From the cell containing the given text, extract its center point as [X, Y] coordinate. 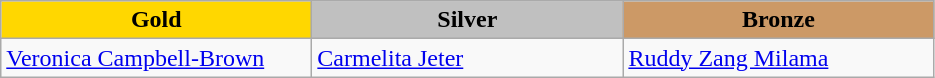
Bronze [778, 20]
Silver [468, 20]
Ruddy Zang Milama [778, 58]
Gold [156, 20]
Veronica Campbell-Brown [156, 58]
Carmelita Jeter [468, 58]
